Find where the given text appears and provide that cell's center as (X, Y) coordinate. 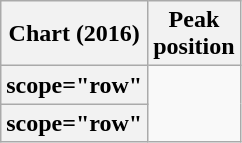
Chart (2016) (74, 34)
Peakposition (194, 34)
